Capture the cell that displays the provided text and extract its (X, Y) central coordinate. 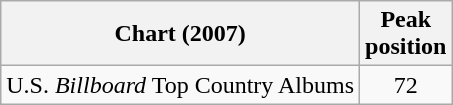
U.S. Billboard Top Country Albums (180, 85)
Chart (2007) (180, 34)
72 (406, 85)
Peakposition (406, 34)
